Find where the given text appears and provide that cell's center as (X, Y) coordinate. 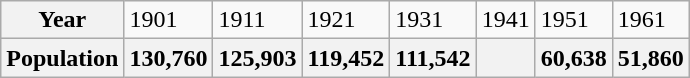
Population (62, 58)
125,903 (258, 58)
1961 (650, 20)
1901 (168, 20)
51,860 (650, 58)
1941 (506, 20)
Year (62, 20)
130,760 (168, 58)
1921 (346, 20)
1931 (433, 20)
60,638 (574, 58)
111,542 (433, 58)
1911 (258, 20)
1951 (574, 20)
119,452 (346, 58)
